Search for the cell housing the specified text and yield its (X, Y) center coordinate. 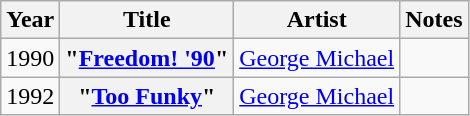
Notes (434, 20)
Artist (317, 20)
Title (147, 20)
"Freedom! '90" (147, 58)
"Too Funky" (147, 96)
1990 (30, 58)
1992 (30, 96)
Year (30, 20)
